From the cell containing the given text, extract its center point as [x, y] coordinate. 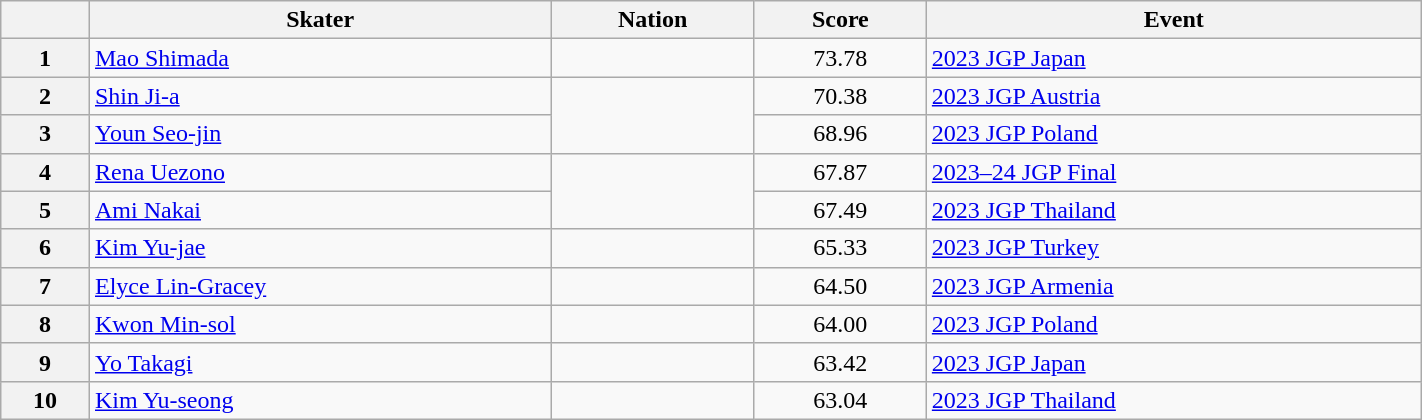
73.78 [840, 58]
70.38 [840, 96]
Mao Shimada [320, 58]
6 [46, 248]
Rena Uezono [320, 172]
63.04 [840, 400]
64.00 [840, 324]
65.33 [840, 248]
Score [840, 20]
7 [46, 286]
10 [46, 400]
Ami Nakai [320, 210]
Kwon Min-sol [320, 324]
68.96 [840, 134]
Skater [320, 20]
64.50 [840, 286]
67.87 [840, 172]
2023–24 JGP Final [1174, 172]
Shin Ji-a [320, 96]
8 [46, 324]
67.49 [840, 210]
2023 JGP Turkey [1174, 248]
5 [46, 210]
4 [46, 172]
Youn Seo-jin [320, 134]
Yo Takagi [320, 362]
2 [46, 96]
63.42 [840, 362]
2023 JGP Austria [1174, 96]
9 [46, 362]
2023 JGP Armenia [1174, 286]
Kim Yu-jae [320, 248]
Nation [653, 20]
1 [46, 58]
Elyce Lin-Gracey [320, 286]
Kim Yu-seong [320, 400]
3 [46, 134]
Event [1174, 20]
